Provide the (X, Y) coordinate of the cell's center where the given text is located.  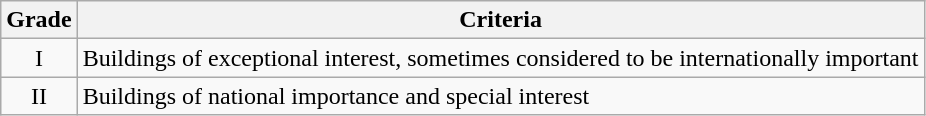
Buildings of national importance and special interest (500, 96)
I (39, 58)
Buildings of exceptional interest, sometimes considered to be internationally important (500, 58)
Grade (39, 20)
II (39, 96)
Criteria (500, 20)
